Search for the cell housing the specified text and yield its [x, y] center coordinate. 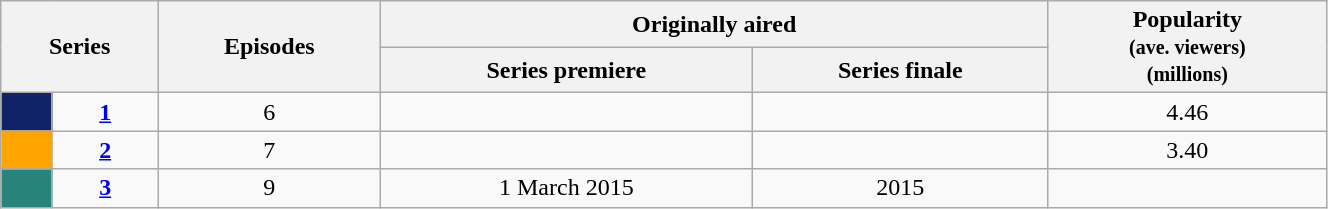
9 [269, 188]
1 [106, 112]
Originally aired [714, 24]
7 [269, 150]
Popularity(ave. viewers)(millions) [1187, 47]
3.40 [1187, 150]
2015 [900, 188]
4.46 [1187, 112]
6 [269, 112]
1 March 2015 [566, 188]
Episodes [269, 47]
3 [106, 188]
Series finale [900, 70]
Series premiere [566, 70]
2 [106, 150]
Series [80, 47]
